Scan for the cell matching the given text and deliver its (x, y) coordinate at center. 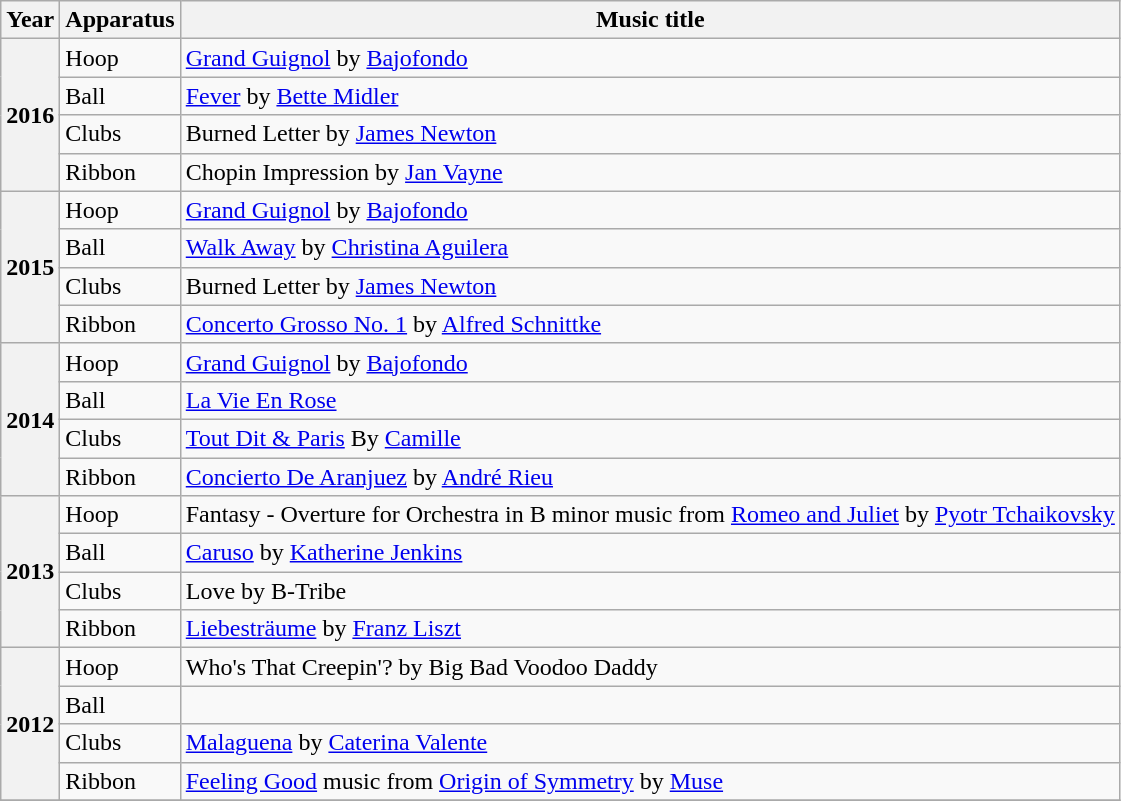
2015 (30, 267)
Feeling Good music from Origin of Symmetry by Muse (650, 781)
Concerto Grosso No. 1 by Alfred Schnittke (650, 324)
Walk Away by Christina Aguilera (650, 248)
Love by B-Tribe (650, 591)
Fantasy - Overture for Orchestra in B minor music from Romeo and Juliet by Pyotr Tchaikovsky (650, 515)
Apparatus (120, 20)
Malaguena by Caterina Valente (650, 743)
2013 (30, 572)
Concierto De Aranjuez by André Rieu (650, 477)
2014 (30, 419)
Fever by Bette Midler (650, 96)
Caruso by Katherine Jenkins (650, 553)
Who's That Creepin'? by Big Bad Voodoo Daddy (650, 667)
La Vie En Rose (650, 400)
Chopin Impression by Jan Vayne (650, 172)
Music title (650, 20)
2012 (30, 724)
2016 (30, 115)
Tout Dit & Paris By Camille (650, 438)
Liebesträume by Franz Liszt (650, 629)
Year (30, 20)
